Provide the (X, Y) coordinate of the cell's center where the given text is located.  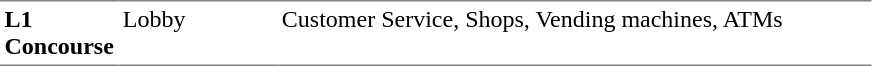
L1Concourse (59, 33)
Customer Service, Shops, Vending machines, ATMs (574, 33)
Lobby (198, 33)
